Determine the [x, y] coordinate at the center of the cell enclosing the given text.  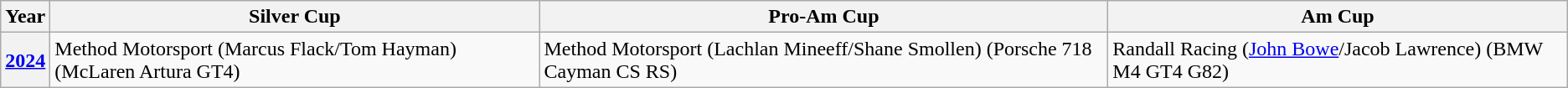
2024 [25, 60]
Year [25, 17]
Silver Cup [295, 17]
Method Motorsport (Lachlan Mineeff/Shane Smollen) (Porsche 718 Cayman CS RS) [824, 60]
Pro-Am Cup [824, 17]
Randall Racing (John Bowe/Jacob Lawrence) (BMW M4 GT4 G82) [1338, 60]
Am Cup [1338, 17]
Method Motorsport (Marcus Flack/Tom Hayman) (McLaren Artura GT4) [295, 60]
